Identify which cell holds the provided text, then report its [X, Y] central coordinate. 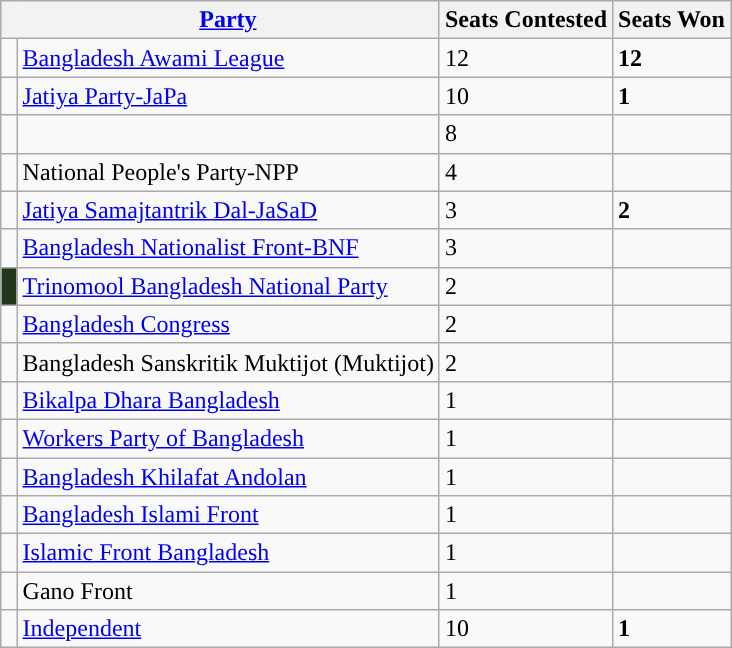
Gano Front [228, 591]
Party [228, 20]
Bangladesh Islami Front [228, 515]
Jatiya Party-JaPa [228, 96]
Seats Won [672, 20]
4 [526, 172]
Bangladesh Khilafat Andolan [228, 477]
Workers Party of Bangladesh [228, 438]
Seats Contested [526, 20]
8 [526, 134]
Bangladesh Sanskritik Muktijot (Muktijot) [228, 362]
Bangladesh Awami League [228, 58]
Jatiya Samajtantrik Dal-JaSaD [228, 210]
Bikalpa Dhara Bangladesh [228, 400]
Bangladesh Congress [228, 324]
National People's Party-NPP [228, 172]
Islamic Front Bangladesh [228, 553]
Independent [228, 629]
Bangladesh Nationalist Front-BNF [228, 248]
Trinomool Bangladesh National Party [228, 286]
